Pinpoint the cell where the given text exists, returning its (X, Y) midpoint coordinate. 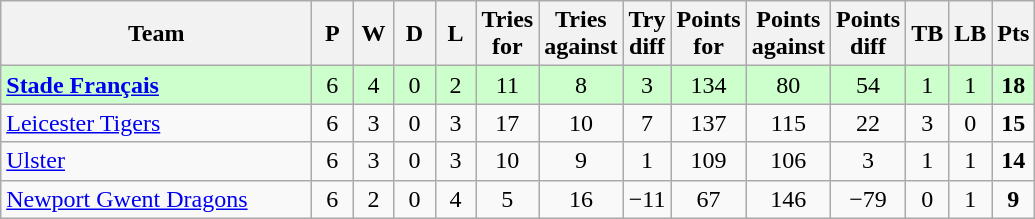
15 (1014, 123)
D (414, 34)
−79 (868, 199)
18 (1014, 85)
Ulster (156, 161)
109 (708, 161)
−11 (647, 199)
Tries for (508, 34)
80 (788, 85)
146 (788, 199)
14 (1014, 161)
Leicester Tigers (156, 123)
54 (868, 85)
Points diff (868, 34)
Tries against (581, 34)
16 (581, 199)
LB (970, 34)
67 (708, 199)
TB (928, 34)
Stade Français (156, 85)
Pts (1014, 34)
137 (708, 123)
P (332, 34)
Points against (788, 34)
W (374, 34)
Newport Gwent Dragons (156, 199)
11 (508, 85)
Team (156, 34)
Try diff (647, 34)
Points for (708, 34)
134 (708, 85)
5 (508, 199)
L (456, 34)
115 (788, 123)
7 (647, 123)
8 (581, 85)
17 (508, 123)
106 (788, 161)
22 (868, 123)
